Identify which cell holds the provided text, then report its (X, Y) central coordinate. 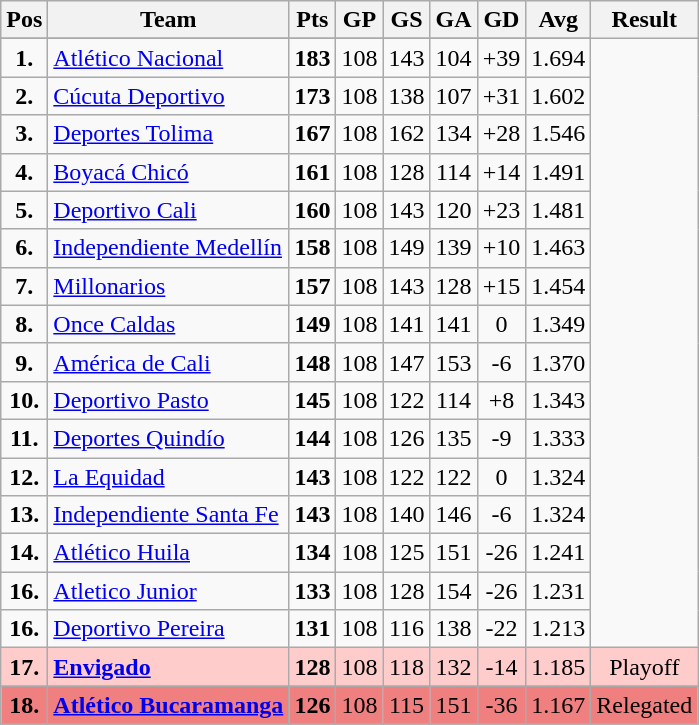
148 (312, 362)
Pts (312, 20)
GP (360, 20)
GS (406, 20)
161 (312, 172)
1.694 (558, 58)
154 (454, 591)
115 (406, 705)
18. (24, 705)
132 (454, 667)
+14 (502, 172)
4. (24, 172)
6. (24, 248)
1.167 (558, 705)
1.231 (558, 591)
+8 (502, 400)
157 (312, 286)
10. (24, 400)
125 (406, 553)
153 (454, 362)
-22 (502, 629)
Relegated (644, 705)
Result (644, 20)
3. (24, 134)
Deportivo Pereira (168, 629)
Atletico Junior (168, 591)
+39 (502, 58)
Team (168, 20)
Deportivo Cali (168, 210)
1.481 (558, 210)
-9 (502, 438)
1.343 (558, 400)
1. (24, 58)
GD (502, 20)
1.546 (558, 134)
América de Cali (168, 362)
Independiente Santa Fe (168, 515)
145 (312, 400)
144 (312, 438)
1.454 (558, 286)
GA (454, 20)
Once Caldas (168, 324)
Atlético Bucaramanga (168, 705)
1.370 (558, 362)
158 (312, 248)
+15 (502, 286)
167 (312, 134)
Deportes Quindío (168, 438)
12. (24, 477)
107 (454, 96)
1.213 (558, 629)
147 (406, 362)
Avg (558, 20)
1.185 (558, 667)
135 (454, 438)
13. (24, 515)
183 (312, 58)
116 (406, 629)
5. (24, 210)
162 (406, 134)
1.349 (558, 324)
1.241 (558, 553)
133 (312, 591)
Boyacá Chicó (168, 172)
Deportivo Pasto (168, 400)
+23 (502, 210)
14. (24, 553)
160 (312, 210)
Playoff (644, 667)
2. (24, 96)
146 (454, 515)
8. (24, 324)
139 (454, 248)
Deportes Tolima (168, 134)
104 (454, 58)
-36 (502, 705)
1.491 (558, 172)
17. (24, 667)
Millonarios (168, 286)
-14 (502, 667)
131 (312, 629)
Independiente Medellín (168, 248)
1.463 (558, 248)
Cúcuta Deportivo (168, 96)
Pos (24, 20)
173 (312, 96)
1.333 (558, 438)
118 (406, 667)
9. (24, 362)
Atlético Nacional (168, 58)
Atlético Huila (168, 553)
+28 (502, 134)
+10 (502, 248)
1.602 (558, 96)
140 (406, 515)
La Equidad (168, 477)
7. (24, 286)
11. (24, 438)
120 (454, 210)
Envigado (168, 667)
+31 (502, 96)
